For the text-containing cell, return its midpoint in [X, Y] coordinate format. 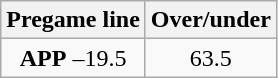
Pregame line [74, 20]
63.5 [210, 58]
Over/under [210, 20]
APP –19.5 [74, 58]
